Return the (x, y) coordinate for the center point of the cell that contains the specified text.  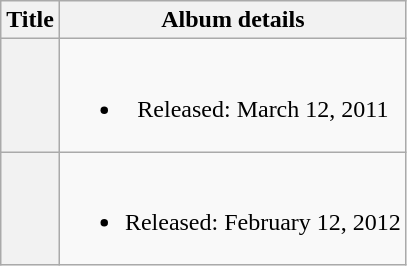
Title (30, 20)
Released: March 12, 2011 (232, 96)
Released: February 12, 2012 (232, 208)
Album details (232, 20)
